Determine the (x, y) coordinate at the center of the cell enclosing the given text.  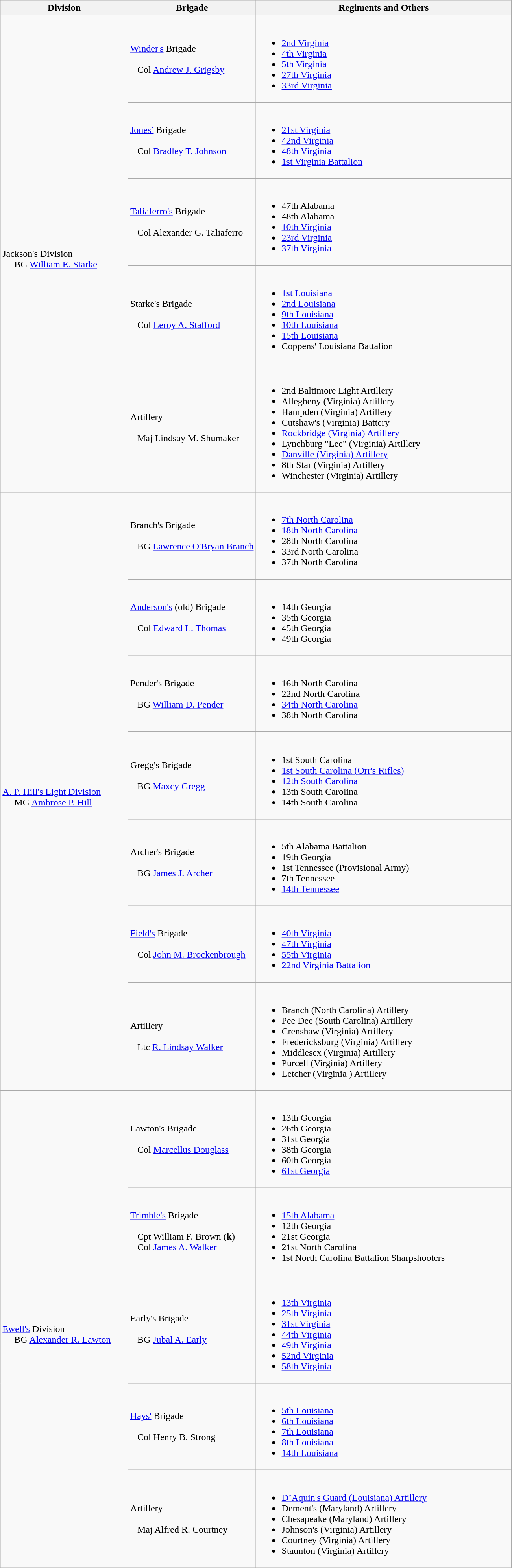
Jackson's Division BG William E. Starke (65, 254)
1st Louisiana2nd Louisiana9th Louisiana10th Louisiana15th LouisianaCoppens' Louisiana Battalion (383, 314)
40th Virginia47th Virginia55th Virginia22nd Virginia Battalion (383, 944)
A. P. Hill's Light Division MG Ambrose P. Hill (65, 791)
Hays' Brigade Col Henry B. Strong (192, 1427)
Artillery Ltc R. Lindsay Walker (192, 1037)
Branch's Brigade BG Lawrence O'Bryan Branch (192, 536)
5th Alabama Battalion19th Georgia1st Tennessee (Provisional Army)7th Tennessee14th Tennessee (383, 862)
Archer's Brigade BG James J. Archer (192, 862)
Gregg's Brigade BG Maxcy Gregg (192, 776)
2nd Virginia4th Virginia5th Virginia27th Virginia33rd Virginia (383, 59)
47th Alabama48th Alabama10th Virginia23rd Virginia37th Virginia (383, 222)
Regiments and Others (383, 8)
15th Alabama12th Georgia21st Georgia21st North Carolina1st North Carolina Battalion Sharpshooters (383, 1232)
Taliaferro's Brigade Col Alexander G. Taliaferro (192, 222)
Jones’ Brigade Col Bradley T. Johnson (192, 140)
21st Virginia42nd Virginia48th Virginia1st Virginia Battalion (383, 140)
Anderson's (old) Brigade Col Edward L. Thomas (192, 617)
Winder's Brigade Col Andrew J. Grigsby (192, 59)
Ewell's Division BG Alexander R. Lawton (65, 1329)
Early's Brigade BG Jubal A. Early (192, 1329)
Division (65, 8)
13th Virginia25th Virginia31st Virginia44th Virginia49th Virginia52nd Virginia58th Virginia (383, 1329)
Artillery Maj Alfred R. Courtney (192, 1519)
Brigade (192, 8)
Pender's Brigade BG William D. Pender (192, 694)
Artillery Maj Lindsay M. Shumaker (192, 428)
14th Georgia35th Georgia45th Georgia49th Georgia (383, 617)
1st South Carolina1st South Carolina (Orr's Rifles)12th South Carolina13th South Carolina14th South Carolina (383, 776)
16th North Carolina22nd North Carolina34th North Carolina38th North Carolina (383, 694)
7th North Carolina18th North Carolina28th North Carolina33rd North Carolina37th North Carolina (383, 536)
5th Louisiana6th Louisiana7th Louisiana8th Louisiana14th Louisiana (383, 1427)
Trimble's Brigade Cpt William F. Brown (k) Col James A. Walker (192, 1232)
13th Georgia26th Georgia31st Georgia38th Georgia60th Georgia61st Georgia (383, 1139)
Starke's Brigade Col Leroy A. Stafford (192, 314)
Field's Brigade Col John M. Brockenbrough (192, 944)
Lawton's Brigade Col Marcellus Douglass (192, 1139)
